Search for the cell housing the specified text and yield its [x, y] center coordinate. 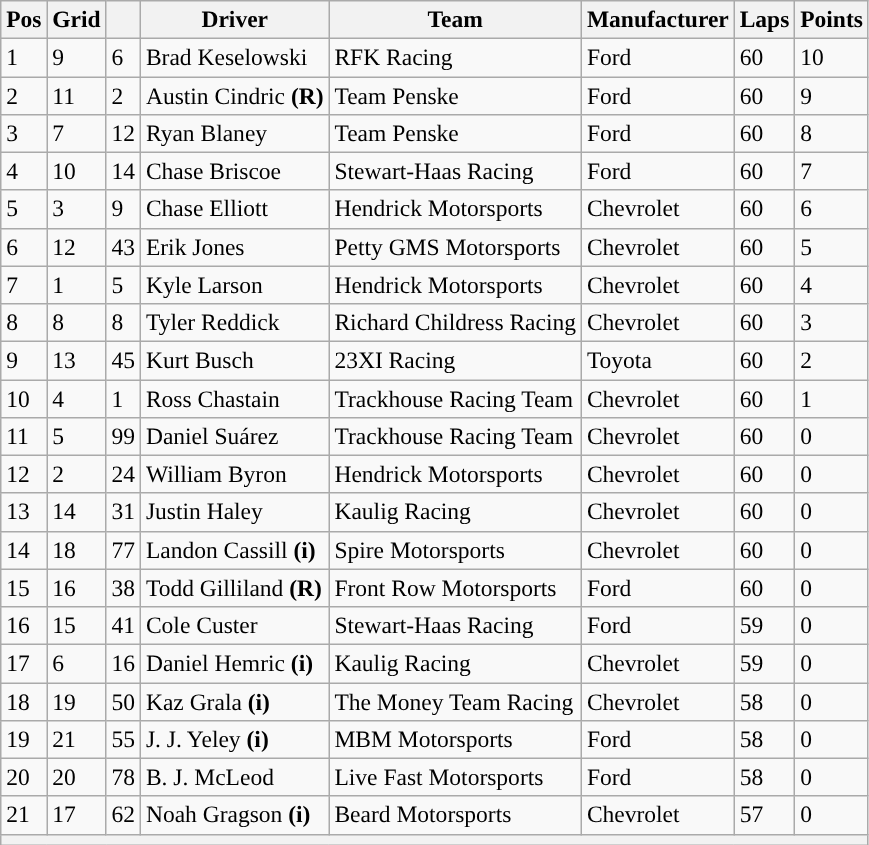
Ross Chastain [234, 398]
Landon Cassill (i) [234, 550]
41 [123, 625]
Pos [24, 19]
45 [123, 360]
78 [123, 777]
23XI Racing [455, 360]
Petty GMS Motorsports [455, 247]
Kaz Grala (i) [234, 701]
99 [123, 436]
24 [123, 474]
Austin Cindric (R) [234, 95]
Beard Motorsports [455, 815]
77 [123, 550]
Kurt Busch [234, 360]
Chase Briscoe [234, 171]
Noah Gragson (i) [234, 815]
Laps [764, 19]
Daniel Suárez [234, 436]
Brad Keselowski [234, 57]
MBM Motorsports [455, 739]
J. J. Yeley (i) [234, 739]
Erik Jones [234, 247]
Richard Childress Racing [455, 322]
Ryan Blaney [234, 133]
43 [123, 247]
Tyler Reddick [234, 322]
38 [123, 588]
31 [123, 512]
Manufacturer [658, 19]
William Byron [234, 474]
Spire Motorsports [455, 550]
62 [123, 815]
57 [764, 815]
Todd Gilliland (R) [234, 588]
RFK Racing [455, 57]
Points [832, 19]
Front Row Motorsports [455, 588]
Live Fast Motorsports [455, 777]
Justin Haley [234, 512]
Kyle Larson [234, 285]
Daniel Hemric (i) [234, 663]
Team [455, 19]
Chase Elliott [234, 209]
50 [123, 701]
B. J. McLeod [234, 777]
Grid [76, 19]
Driver [234, 19]
55 [123, 739]
The Money Team Racing [455, 701]
Cole Custer [234, 625]
Toyota [658, 360]
